Find where the given text appears and provide that cell's center as [x, y] coordinate. 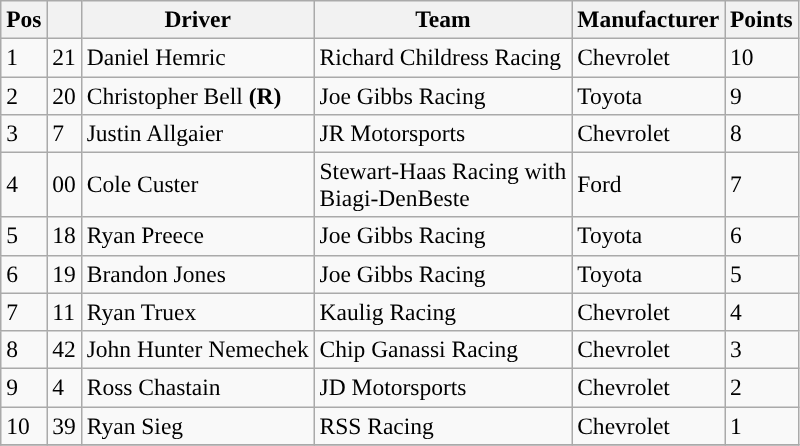
Driver [198, 19]
19 [64, 274]
Team [443, 19]
18 [64, 236]
JR Motorsports [443, 133]
Ryan Preece [198, 236]
Christopher Bell (R) [198, 95]
Richard Childress Racing [443, 57]
Manufacturer [648, 19]
Justin Allgaier [198, 133]
Points [762, 19]
Pos [24, 19]
11 [64, 312]
Ross Chastain [198, 387]
John Hunter Nemechek [198, 349]
Ryan Sieg [198, 425]
Stewart-Haas Racing with Biagi-DenBeste [443, 184]
21 [64, 57]
Chip Ganassi Racing [443, 349]
20 [64, 95]
Ford [648, 184]
39 [64, 425]
JD Motorsports [443, 387]
Kaulig Racing [443, 312]
Cole Custer [198, 184]
42 [64, 349]
Ryan Truex [198, 312]
Daniel Hemric [198, 57]
Brandon Jones [198, 274]
00 [64, 184]
RSS Racing [443, 425]
